From the cell containing the given text, extract its center point as [X, Y] coordinate. 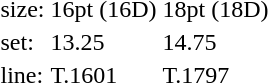
13.25 [104, 42]
